Extract the [x, y] coordinate from the center of the cell holding the provided text.  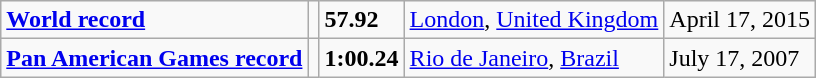
World record [154, 20]
1:00.24 [362, 58]
July 17, 2007 [740, 58]
Pan American Games record [154, 58]
Rio de Janeiro, Brazil [534, 58]
57.92 [362, 20]
London, United Kingdom [534, 20]
April 17, 2015 [740, 20]
